Capture the cell that displays the provided text and extract its [X, Y] central coordinate. 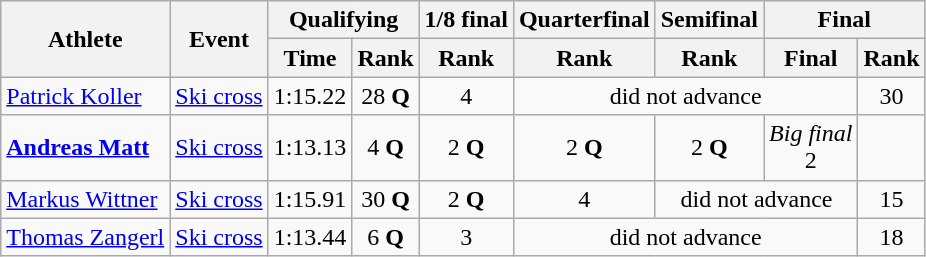
Big final2 [811, 148]
15 [892, 199]
Athlete [86, 39]
1:13.13 [310, 148]
4 Q [386, 148]
30 Q [386, 199]
18 [892, 237]
1:15.91 [310, 199]
Qualifying [344, 20]
Thomas Zangerl [86, 237]
Quarterfinal [584, 20]
Semifinal [709, 20]
1:15.22 [310, 96]
1/8 final [466, 20]
Event [219, 39]
28 Q [386, 96]
Patrick Koller [86, 96]
Andreas Matt [86, 148]
6 Q [386, 237]
3 [466, 237]
1:13.44 [310, 237]
Time [310, 58]
30 [892, 96]
Markus Wittner [86, 199]
